Provide the [x, y] coordinate of the cell's center where the given text is located.  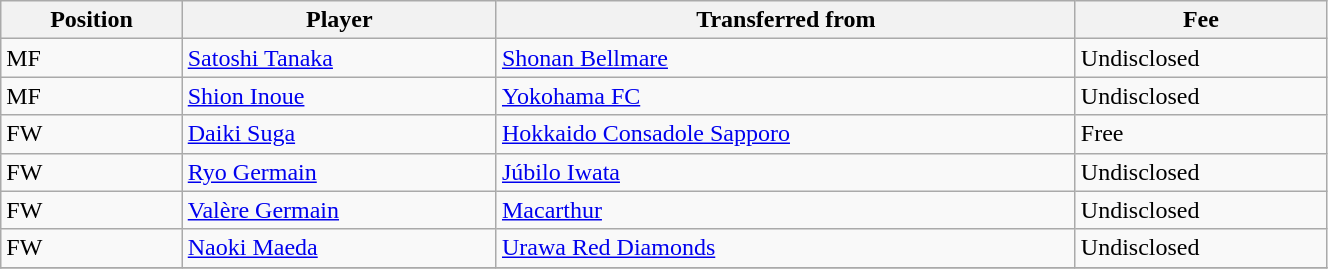
Fee [1200, 20]
Transferred from [786, 20]
Satoshi Tanaka [339, 58]
Naoki Maeda [339, 248]
Ryo Germain [339, 172]
Yokohama FC [786, 96]
Valère Germain [339, 210]
Position [92, 20]
Free [1200, 134]
Shion Inoue [339, 96]
Player [339, 20]
Daiki Suga [339, 134]
Hokkaido Consadole Sapporo [786, 134]
Macarthur [786, 210]
Urawa Red Diamonds [786, 248]
Shonan Bellmare [786, 58]
Júbilo Iwata [786, 172]
